Capture the cell that displays the provided text and extract its [x, y] central coordinate. 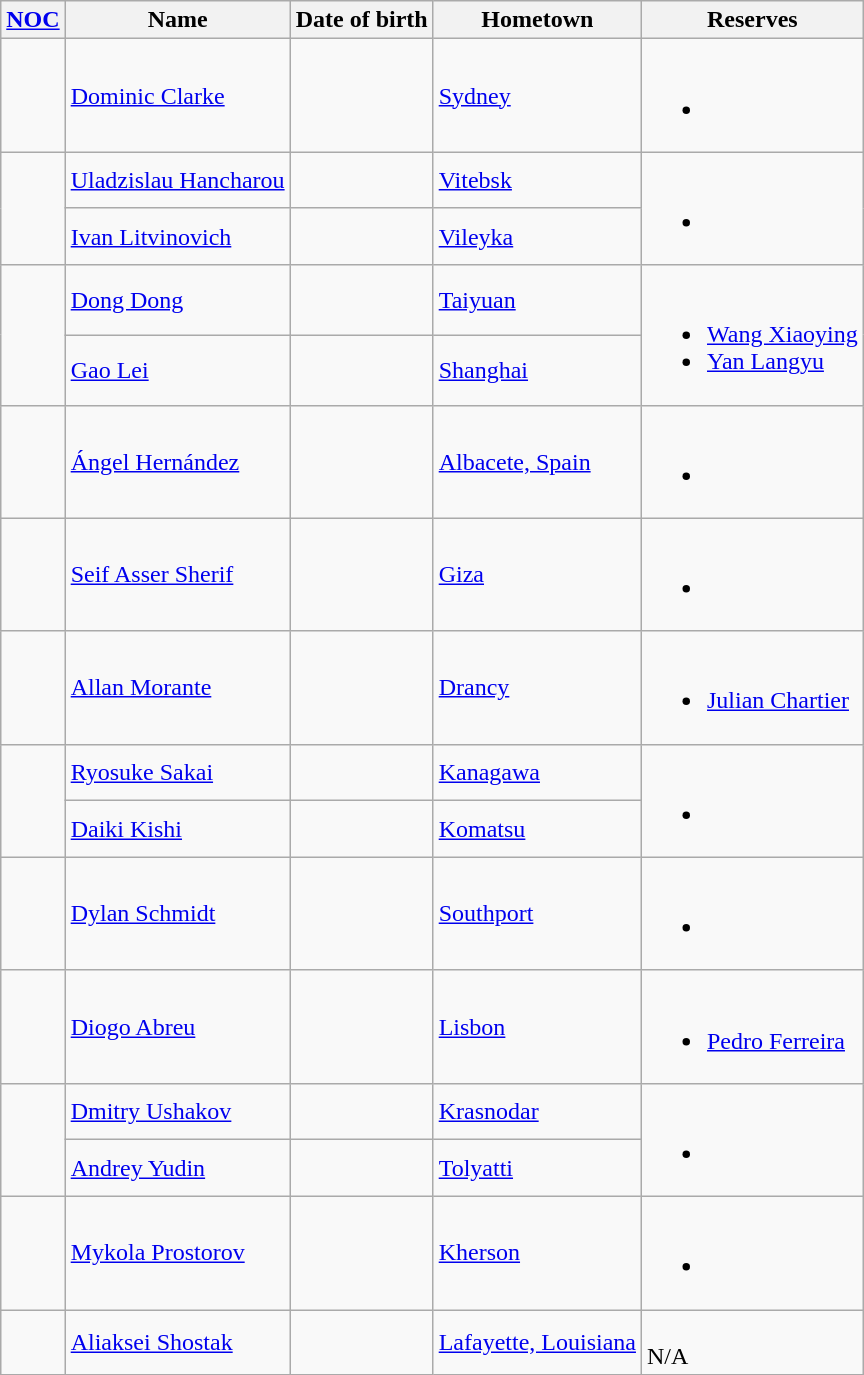
Allan Morante [178, 688]
Taiyuan [537, 300]
Pedro Ferreira [752, 1026]
Dominic Clarke [178, 96]
Daiki Kishi [178, 830]
Giza [537, 574]
Vileyka [537, 236]
Ryosuke Sakai [178, 772]
Shanghai [537, 370]
Kherson [537, 1252]
Vitebsk [537, 180]
Andrey Yudin [178, 1168]
Hometown [537, 20]
Ivan Litvinovich [178, 236]
Seif Asser Sherif [178, 574]
Dmitry Ushakov [178, 1112]
Mykola Prostorov [178, 1252]
Drancy [537, 688]
Dylan Schmidt [178, 914]
Dong Dong [178, 300]
Uladzislau Hancharou [178, 180]
Ángel Hernández [178, 462]
Southport [537, 914]
Wang XiaoyingYan Langyu [752, 335]
Julian Chartier [752, 688]
Lisbon [537, 1026]
Kanagawa [537, 772]
Date of birth [362, 20]
Komatsu [537, 830]
Lafayette, Louisiana [537, 1342]
Sydney [537, 96]
NOC [33, 20]
Gao Lei [178, 370]
Albacete, Spain [537, 462]
Tolyatti [537, 1168]
Name [178, 20]
N/A [752, 1342]
Krasnodar [537, 1112]
Reserves [752, 20]
Diogo Abreu [178, 1026]
Aliaksei Shostak [178, 1342]
